Detect which cell encompasses the target text, then output its [X, Y] center coordinate. 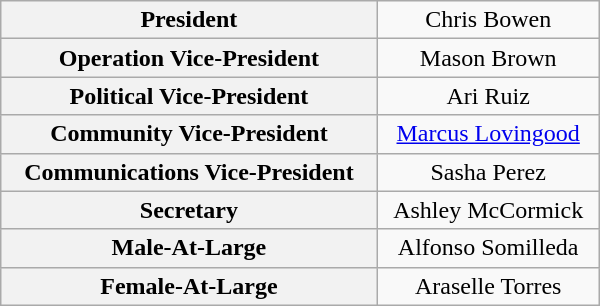
Operation Vice-President [189, 58]
Ari Ruiz [488, 96]
Female-At-Large [189, 286]
Ashley McCormick [488, 210]
Community Vice-President [189, 134]
Alfonso Somilleda [488, 248]
Sasha Perez [488, 172]
Chris Bowen [488, 20]
Mason Brown [488, 58]
Marcus Lovingood [488, 134]
Secretary [189, 210]
Political Vice-President [189, 96]
Communications Vice-President [189, 172]
Male-At-Large [189, 248]
Araselle Torres [488, 286]
President [189, 20]
